From the cell containing the given text, extract its center point as [X, Y] coordinate. 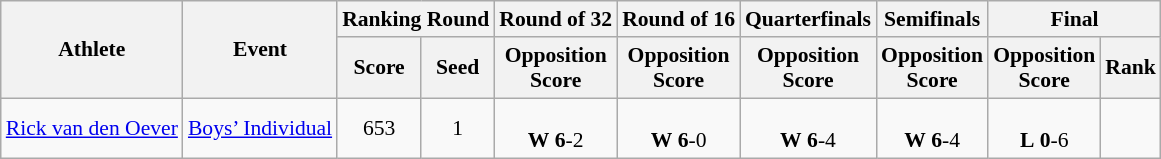
Athlete [92, 50]
Boys’ Individual [260, 128]
Semifinals [932, 19]
L 0-6 [1044, 128]
1 [458, 128]
Ranking Round [416, 19]
Rick van den Oever [92, 128]
653 [379, 128]
Seed [458, 68]
Round of 32 [556, 19]
Score [379, 68]
Final [1074, 19]
Rank [1130, 68]
W 6-0 [678, 128]
Quarterfinals [808, 19]
W 6-2 [556, 128]
Round of 16 [678, 19]
Event [260, 50]
